Find where the given text appears and provide that cell's center as [X, Y] coordinate. 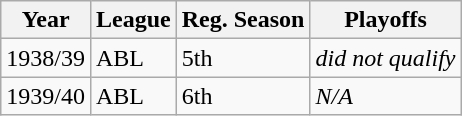
Year [46, 20]
1939/40 [46, 96]
1938/39 [46, 58]
did not qualify [386, 58]
N/A [386, 96]
Playoffs [386, 20]
League [133, 20]
5th [243, 58]
6th [243, 96]
Reg. Season [243, 20]
